Locate the cell with the specified text and output its (X, Y) center coordinate. 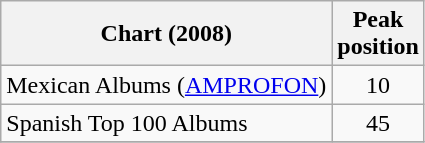
Mexican Albums (AMPROFON) (166, 85)
45 (378, 123)
Spanish Top 100 Albums (166, 123)
Chart (2008) (166, 34)
10 (378, 85)
Peakposition (378, 34)
